Scan for the cell matching the given text and deliver its (x, y) coordinate at center. 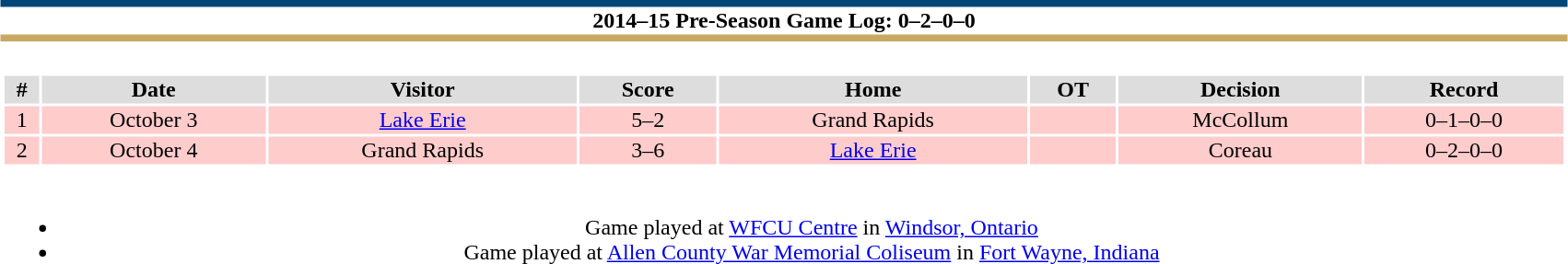
October 4 (153, 150)
2014–15 Pre-Season Game Log: 0–2–0–0 (784, 20)
1 (22, 121)
Record (1465, 89)
Home (873, 89)
5–2 (648, 121)
Score (648, 89)
2 (22, 150)
OT (1072, 89)
# (22, 89)
0–2–0–0 (1465, 150)
October 3 (153, 121)
Decision (1240, 89)
McCollum (1240, 121)
3–6 (648, 150)
Visitor (422, 89)
Date (153, 89)
0–1–0–0 (1465, 121)
Coreau (1240, 150)
